Identify which cell holds the provided text, then report its (x, y) central coordinate. 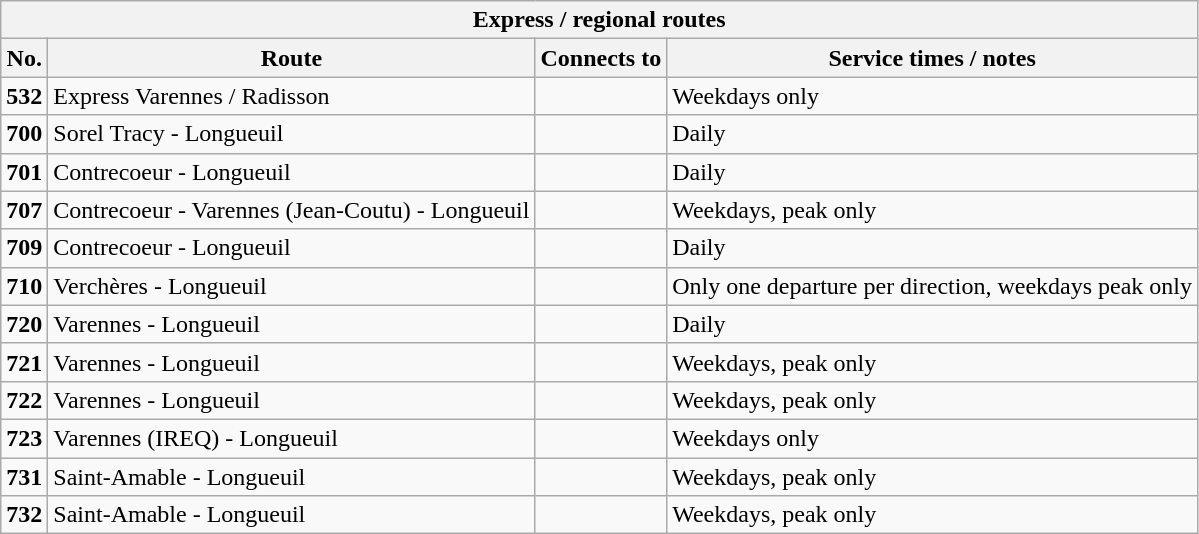
710 (24, 286)
Only one departure per direction, weekdays peak only (932, 286)
707 (24, 210)
Route (292, 58)
709 (24, 248)
Service times / notes (932, 58)
Varennes (IREQ) - Longueuil (292, 438)
732 (24, 515)
532 (24, 96)
720 (24, 324)
721 (24, 362)
701 (24, 172)
731 (24, 477)
723 (24, 438)
Connects to (601, 58)
No. (24, 58)
Express Varennes / Radisson (292, 96)
Verchères - Longueuil (292, 286)
722 (24, 400)
Sorel Tracy - Longueuil (292, 134)
Express / regional routes (600, 20)
700 (24, 134)
Contrecoeur - Varennes (Jean-Coutu) - Longueuil (292, 210)
